Detect which cell encompasses the target text, then output its [x, y] center coordinate. 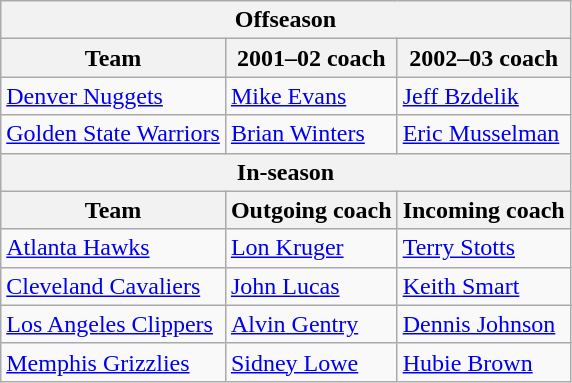
Keith Smart [484, 286]
In-season [286, 172]
Eric Musselman [484, 134]
John Lucas [311, 286]
Sidney Lowe [311, 362]
Atlanta Hawks [114, 248]
2001–02 coach [311, 58]
2002–03 coach [484, 58]
Denver Nuggets [114, 96]
Lon Kruger [311, 248]
Offseason [286, 20]
Hubie Brown [484, 362]
Golden State Warriors [114, 134]
Outgoing coach [311, 210]
Cleveland Cavaliers [114, 286]
Terry Stotts [484, 248]
Brian Winters [311, 134]
Memphis Grizzlies [114, 362]
Los Angeles Clippers [114, 324]
Incoming coach [484, 210]
Mike Evans [311, 96]
Jeff Bzdelik [484, 96]
Dennis Johnson [484, 324]
Alvin Gentry [311, 324]
